Determine the [x, y] coordinate at the center of the cell enclosing the given text.  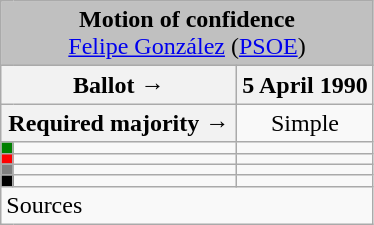
5 April 1990 [305, 85]
Required majority → [119, 123]
Simple [305, 123]
Motion of confidenceFelipe González (PSOE) [187, 34]
Ballot → [119, 85]
Sources [187, 205]
